Extract the (X, Y) coordinate from the center of the cell holding the provided text.  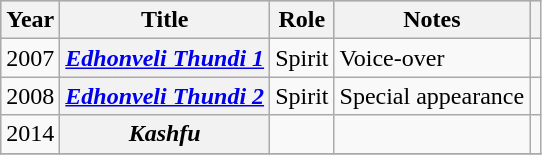
Year (30, 20)
2008 (30, 96)
Special appearance (432, 96)
2014 (30, 134)
Role (302, 20)
Kashfu (165, 134)
2007 (30, 58)
Voice-over (432, 58)
Edhonveli Thundi 2 (165, 96)
Notes (432, 20)
Title (165, 20)
Edhonveli Thundi 1 (165, 58)
